Detect which cell encompasses the target text, then output its [X, Y] center coordinate. 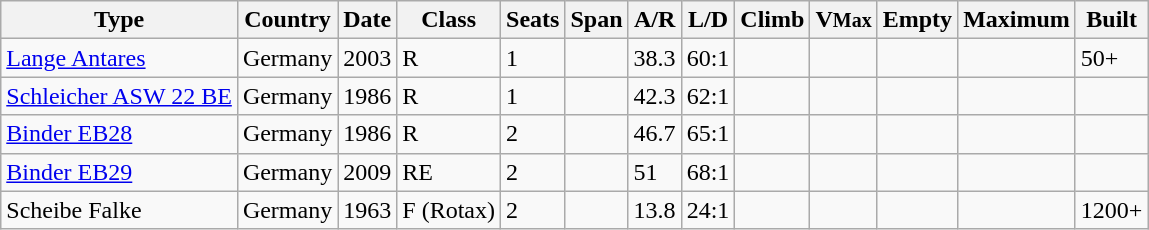
Binder EB28 [120, 134]
51 [654, 172]
46.7 [654, 134]
Span [596, 20]
Binder EB29 [120, 172]
24:1 [708, 210]
2003 [368, 58]
Maximum [1017, 20]
50+ [1112, 58]
Scheibe Falke [120, 210]
Lange Antares [120, 58]
Seats [533, 20]
38.3 [654, 58]
Built [1112, 20]
Country [287, 20]
65:1 [708, 134]
1963 [368, 210]
Type [120, 20]
Climb [772, 20]
60:1 [708, 58]
68:1 [708, 172]
A/R [654, 20]
1200+ [1112, 210]
Date [368, 20]
F (Rotax) [449, 210]
62:1 [708, 96]
42.3 [654, 96]
Schleicher ASW 22 BE [120, 96]
VMax [844, 20]
L/D [708, 20]
13.8 [654, 210]
Empty [917, 20]
Class [449, 20]
2009 [368, 172]
RE [449, 172]
